Locate the cell with the specified text and output its (x, y) center coordinate. 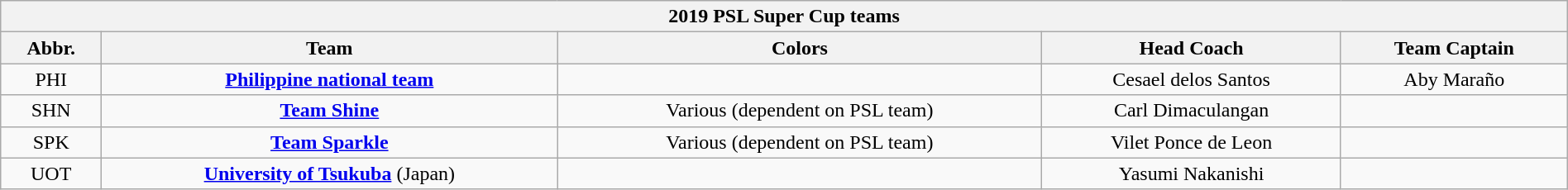
SPK (51, 142)
Team Sparkle (329, 142)
Team (329, 48)
Vilet Ponce de Leon (1192, 142)
2019 PSL Super Cup teams (784, 17)
Aby Maraño (1454, 79)
Philippine national team (329, 79)
SHN (51, 111)
UOT (51, 173)
Team Shine (329, 111)
Head Coach (1192, 48)
PHI (51, 79)
Abbr. (51, 48)
Yasumi Nakanishi (1192, 173)
University of Tsukuba (Japan) (329, 173)
Cesael delos Santos (1192, 79)
Carl Dimaculangan (1192, 111)
Team Captain (1454, 48)
Colors (800, 48)
